From the cell containing the given text, extract its center point as [x, y] coordinate. 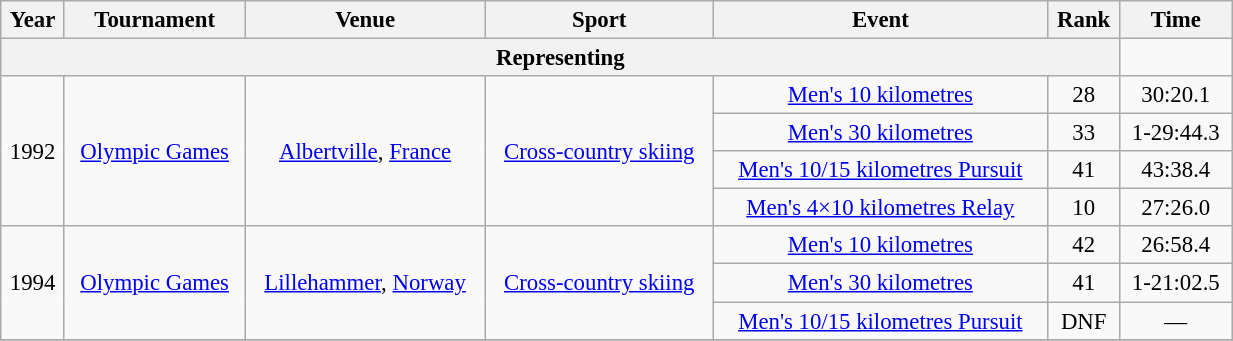
Lillehammer, Norway [365, 282]
Rank [1084, 20]
DNF [1084, 321]
Time [1176, 20]
28 [1084, 95]
Albertville, France [365, 151]
Tournament [154, 20]
Venue [365, 20]
1-29:44.3 [1176, 133]
27:26.0 [1176, 208]
42 [1084, 245]
26:58.4 [1176, 245]
1994 [33, 282]
10 [1084, 208]
Year [33, 20]
Event [880, 20]
33 [1084, 133]
Men's 4×10 kilometres Relay [880, 208]
— [1176, 321]
Representing [560, 58]
30:20.1 [1176, 95]
Sport [599, 20]
1-21:02.5 [1176, 283]
43:38.4 [1176, 170]
1992 [33, 151]
